For the text-containing cell, return its midpoint in (x, y) coordinate format. 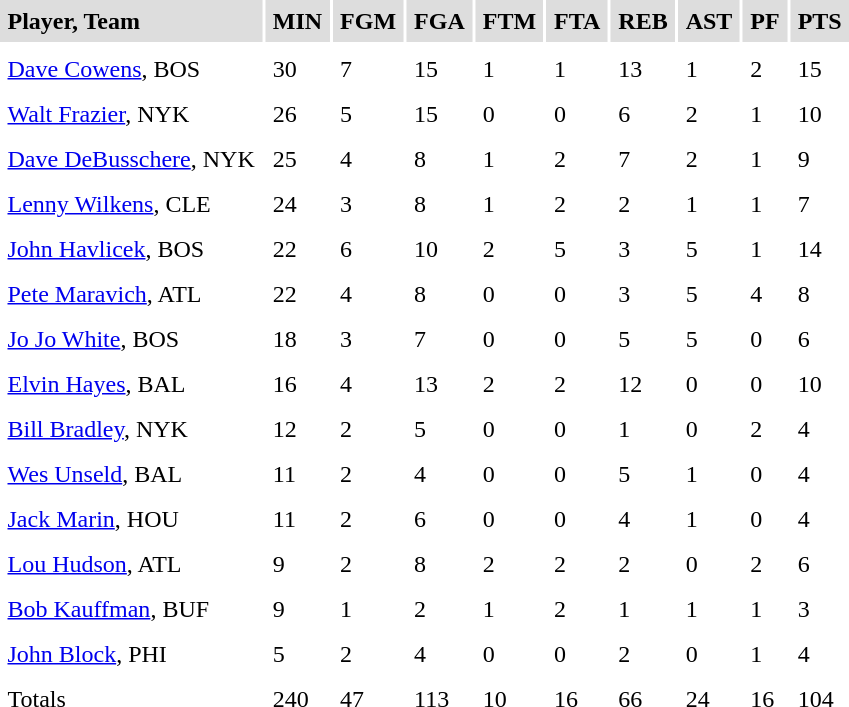
Jack Marin, HOU (131, 519)
Dave Cowens, BOS (131, 69)
Dave DeBusschere, NYK (131, 159)
FGA (440, 21)
Player, Team (131, 21)
PTS (820, 21)
John Havlicek, BOS (131, 249)
REB (643, 21)
Jo Jo White, BOS (131, 339)
Lenny Wilkens, CLE (131, 204)
Lou Hudson, ATL (131, 564)
25 (297, 159)
18 (297, 339)
AST (709, 21)
FTM (509, 21)
Bob Kauffman, BUF (131, 609)
MIN (297, 21)
PF (765, 21)
16 (297, 384)
14 (820, 249)
Walt Frazier, NYK (131, 114)
Bill Bradley, NYK (131, 429)
26 (297, 114)
Elvin Hayes, BAL (131, 384)
30 (297, 69)
24 (297, 204)
John Block, PHI (131, 654)
FTA (578, 21)
Wes Unseld, BAL (131, 474)
FGM (368, 21)
Pete Maravich, ATL (131, 294)
